Pinpoint the cell where the given text exists, returning its [x, y] midpoint coordinate. 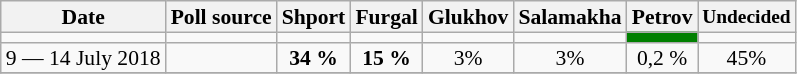
Glukhov [468, 16]
Furgal [386, 16]
Salamakha [570, 16]
Date [84, 16]
Shport [314, 16]
Poll source [222, 16]
Undecided [747, 16]
Petrov [662, 16]
0,2 % [662, 58]
34 % [314, 58]
9 — 14 July 2018 [84, 58]
15 % [386, 58]
45% [747, 58]
